Provide the [X, Y] coordinate of the cell's center where the given text is located.  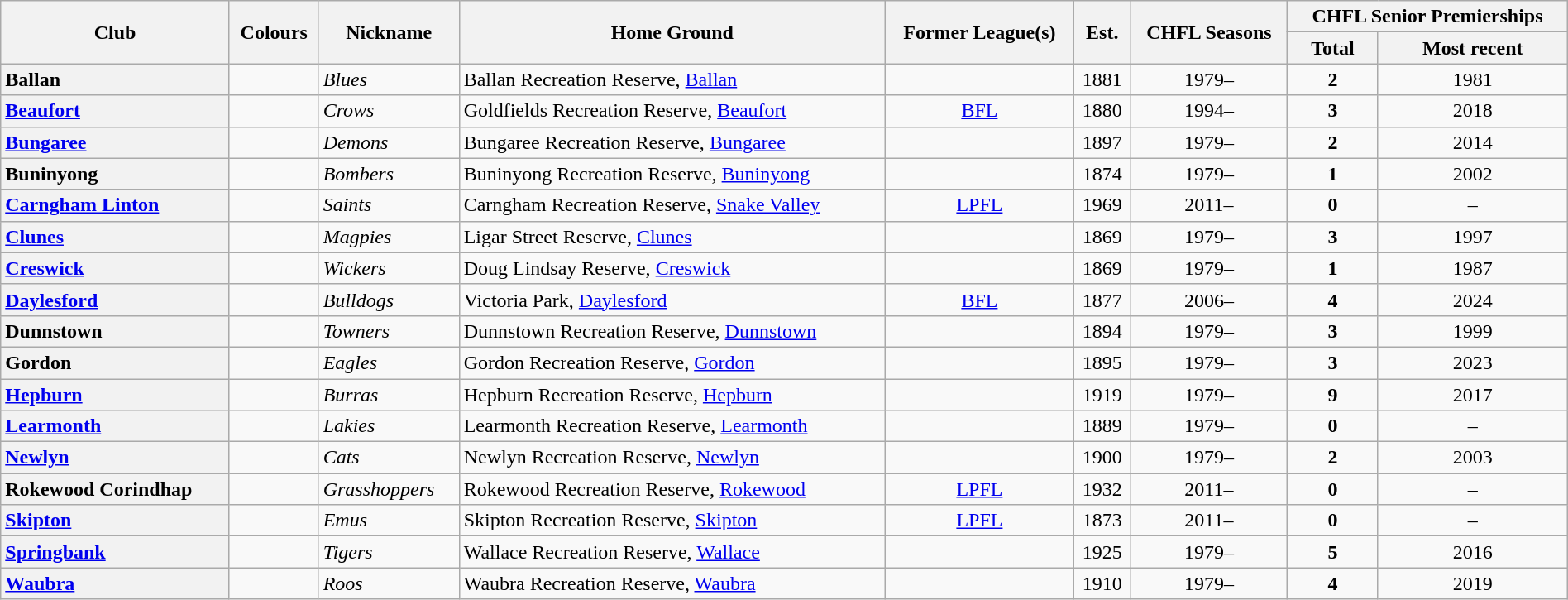
Ballan [116, 79]
2019 [1472, 583]
Buninyong [116, 174]
1873 [1102, 521]
1997 [1472, 237]
Victoria Park, Daylesford [672, 300]
Bungaree [116, 142]
Crows [389, 111]
Blues [389, 79]
Eagles [389, 362]
Newlyn [116, 458]
Bungaree Recreation Reserve, Bungaree [672, 142]
Nickname [389, 32]
Club [116, 32]
1880 [1102, 111]
2003 [1472, 458]
CHFL Senior Premierships [1427, 17]
1897 [1102, 142]
Doug Lindsay Reserve, Creswick [672, 268]
Daylesford [116, 300]
Demons [389, 142]
2006– [1209, 300]
1877 [1102, 300]
Learmonth Recreation Reserve, Learmonth [672, 426]
Hepburn [116, 395]
2014 [1472, 142]
Hepburn Recreation Reserve, Hepburn [672, 395]
Est. [1102, 32]
Dunnstown Recreation Reserve, Dunnstown [672, 331]
1889 [1102, 426]
1894 [1102, 331]
Rokewood Recreation Reserve, Rokewood [672, 489]
1895 [1102, 362]
Newlyn Recreation Reserve, Newlyn [672, 458]
2017 [1472, 395]
Colours [274, 32]
5 [1333, 552]
Magpies [389, 237]
9 [1333, 395]
1994– [1209, 111]
Beaufort [116, 111]
Saints [389, 205]
Grasshoppers [389, 489]
Cats [389, 458]
Waubra [116, 583]
CHFL Seasons [1209, 32]
1910 [1102, 583]
Lakies [389, 426]
2024 [1472, 300]
1919 [1102, 395]
Goldfields Recreation Reserve, Beaufort [672, 111]
1969 [1102, 205]
2018 [1472, 111]
Dunnstown [116, 331]
Carngham Recreation Reserve, Snake Valley [672, 205]
Total [1333, 48]
Gordon [116, 362]
Ligar Street Reserve, Clunes [672, 237]
Towners [389, 331]
1881 [1102, 79]
Wallace Recreation Reserve, Wallace [672, 552]
Home Ground [672, 32]
Skipton [116, 521]
2002 [1472, 174]
Clunes [116, 237]
1932 [1102, 489]
1999 [1472, 331]
Emus [389, 521]
Learmonth [116, 426]
Carngham Linton [116, 205]
1925 [1102, 552]
1900 [1102, 458]
Rokewood Corindhap [116, 489]
1874 [1102, 174]
2016 [1472, 552]
Burras [389, 395]
Bombers [389, 174]
Wickers [389, 268]
Creswick [116, 268]
Bulldogs [389, 300]
Most recent [1472, 48]
1981 [1472, 79]
Waubra Recreation Reserve, Waubra [672, 583]
Gordon Recreation Reserve, Gordon [672, 362]
Buninyong Recreation Reserve, Buninyong [672, 174]
Former League(s) [980, 32]
Tigers [389, 552]
Roos [389, 583]
1987 [1472, 268]
Ballan Recreation Reserve, Ballan [672, 79]
Skipton Recreation Reserve, Skipton [672, 521]
Springbank [116, 552]
2023 [1472, 362]
